Output the (X, Y) coordinate of the center of the cell containing the given text.  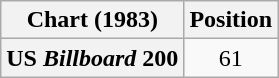
Chart (1983) (92, 20)
US Billboard 200 (92, 58)
Position (231, 20)
61 (231, 58)
